Scan for the cell matching the given text and deliver its [x, y] coordinate at center. 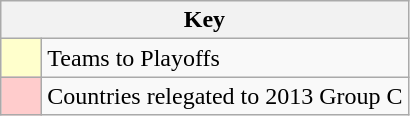
Countries relegated to 2013 Group C [225, 96]
Key [204, 20]
Teams to Playoffs [225, 58]
